Search for the cell housing the specified text and yield its [x, y] center coordinate. 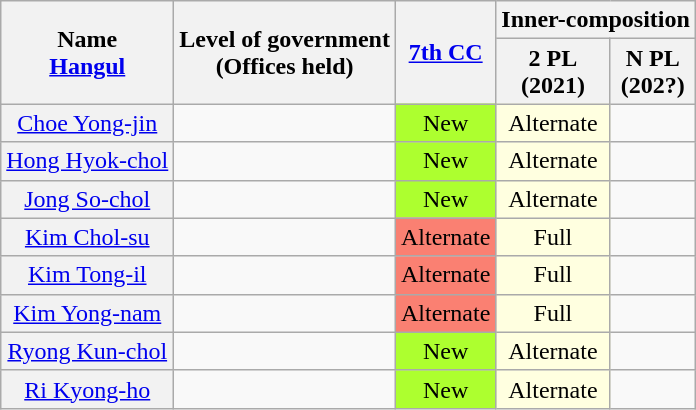
2 PL(2021) [553, 72]
7th CC [445, 52]
Choe Yong-jin [88, 123]
Ri Kyong-ho [88, 389]
Jong So-chol [88, 199]
Kim Tong-il [88, 275]
Inner-composition [596, 20]
Kim Yong-nam [88, 313]
Kim Chol-su [88, 237]
Ryong Kun-chol [88, 351]
NameHangul [88, 52]
Level of government(Offices held) [285, 52]
N PL(202?) [652, 72]
Hong Hyok-chol [88, 161]
